Determine the [X, Y] coordinate at the center of the cell enclosing the given text.  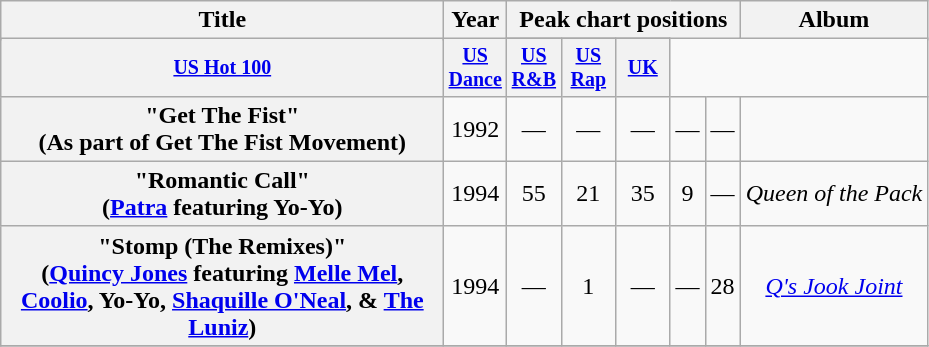
"Get The Fist"(As part of Get The Fist Movement) [222, 128]
Album [834, 20]
US Dance [476, 68]
UK [643, 68]
Year [476, 20]
US Hot 100 [222, 68]
1992 [476, 128]
Queen of the Pack [834, 194]
1 [588, 286]
55 [534, 194]
28 [722, 286]
US Rap [588, 68]
9 [688, 194]
Q's Jook Joint [834, 286]
"Stomp (The Remixes)"(Quincy Jones featuring Melle Mel, Coolio, Yo-Yo, Shaquille O'Neal, & The Luniz) [222, 286]
35 [643, 194]
"Romantic Call"(Patra featuring Yo-Yo) [222, 194]
US R&B [534, 68]
Peak chart positions [624, 20]
Title [222, 20]
21 [588, 194]
